Detect which cell encompasses the target text, then output its [X, Y] center coordinate. 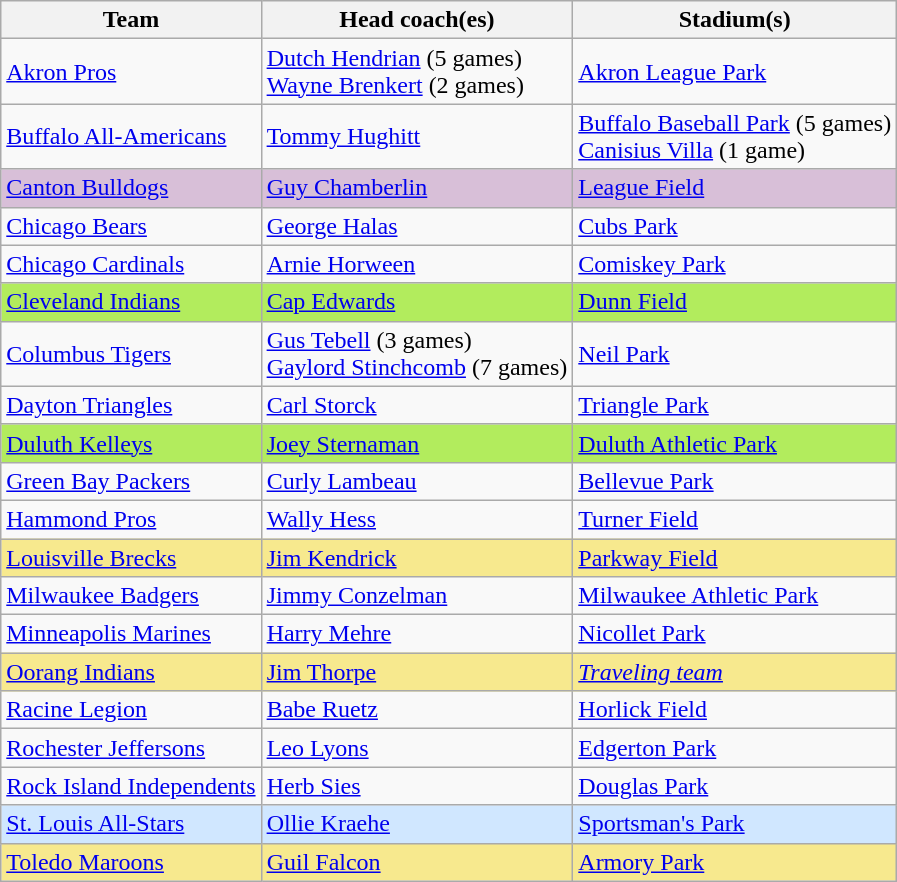
Dayton Triangles [131, 405]
Toledo Maroons [131, 862]
Columbus Tigers [131, 354]
Team [131, 20]
Nicollet Park [735, 634]
Triangle Park [735, 405]
Douglas Park [735, 786]
Sportsman's Park [735, 824]
Dunn Field [735, 302]
Guil Falcon [417, 862]
Neil Park [735, 354]
Chicago Cardinals [131, 264]
Milwaukee Badgers [131, 596]
Armory Park [735, 862]
Guy Chamberlin [417, 188]
Dutch Hendrian (5 games)Wayne Brenkert (2 games) [417, 72]
Oorang Indians [131, 672]
Jim Kendrick [417, 557]
Akron Pros [131, 72]
Cubs Park [735, 226]
Duluth Athletic Park [735, 443]
Arnie Horween [417, 264]
Rochester Jeffersons [131, 748]
Green Bay Packers [131, 481]
Milwaukee Athletic Park [735, 596]
Babe Ruetz [417, 710]
Racine Legion [131, 710]
Chicago Bears [131, 226]
Horlick Field [735, 710]
Head coach(es) [417, 20]
Herb Sies [417, 786]
Stadium(s) [735, 20]
Turner Field [735, 519]
Curly Lambeau [417, 481]
Buffalo Baseball Park (5 games)Canisius Villa (1 game) [735, 136]
Jimmy Conzelman [417, 596]
Parkway Field [735, 557]
Hammond Pros [131, 519]
Carl Storck [417, 405]
Cap Edwards [417, 302]
Tommy Hughitt [417, 136]
Cleveland Indians [131, 302]
Comiskey Park [735, 264]
Bellevue Park [735, 481]
Louisville Brecks [131, 557]
Canton Bulldogs [131, 188]
Traveling team [735, 672]
Akron League Park [735, 72]
League Field [735, 188]
Wally Hess [417, 519]
Jim Thorpe [417, 672]
Minneapolis Marines [131, 634]
Duluth Kelleys [131, 443]
Gus Tebell (3 games)Gaylord Stinchcomb (7 games) [417, 354]
Ollie Kraehe [417, 824]
Joey Sternaman [417, 443]
St. Louis All-Stars [131, 824]
Rock Island Independents [131, 786]
Buffalo All-Americans [131, 136]
George Halas [417, 226]
Edgerton Park [735, 748]
Leo Lyons [417, 748]
Harry Mehre [417, 634]
